Locate the cell with the specified text and output its [X, Y] center coordinate. 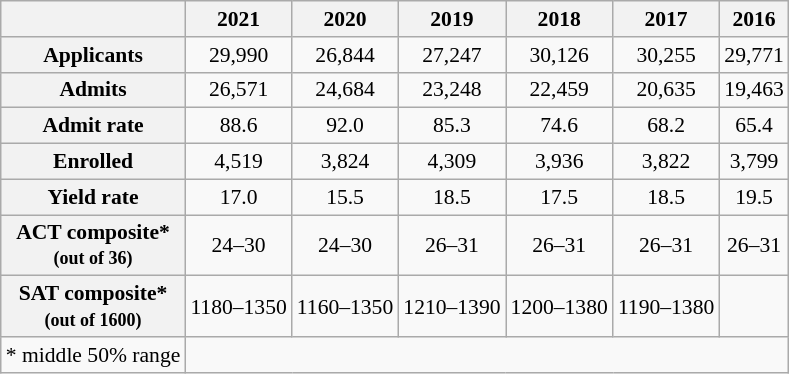
4,309 [452, 161]
1190–1380 [666, 306]
29,771 [754, 54]
Yield rate [94, 197]
19.5 [754, 197]
2018 [560, 19]
17.5 [560, 197]
26,844 [345, 54]
92.0 [345, 126]
29,990 [238, 54]
2021 [238, 19]
24,684 [345, 90]
2017 [666, 19]
ACT composite*(out of 36) [94, 244]
30,126 [560, 54]
85.3 [452, 126]
15.5 [345, 197]
Enrolled [94, 161]
1200–1380 [560, 306]
3,824 [345, 161]
3,822 [666, 161]
20,635 [666, 90]
Admit rate [94, 126]
2020 [345, 19]
26,571 [238, 90]
65.4 [754, 126]
4,519 [238, 161]
1210–1390 [452, 306]
2016 [754, 19]
19,463 [754, 90]
SAT composite*(out of 1600) [94, 306]
17.0 [238, 197]
22,459 [560, 90]
74.6 [560, 126]
2019 [452, 19]
1180–1350 [238, 306]
27,247 [452, 54]
68.2 [666, 126]
23,248 [452, 90]
1160–1350 [345, 306]
3,936 [560, 161]
Applicants [94, 54]
88.6 [238, 126]
* middle 50% range [94, 355]
Admits [94, 90]
30,255 [666, 54]
3,799 [754, 161]
